Locate the cell with the specified text and output its [X, Y] center coordinate. 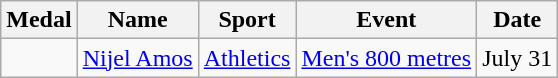
Name [138, 20]
Event [386, 20]
July 31 [518, 58]
Date [518, 20]
Athletics [247, 58]
Men's 800 metres [386, 58]
Nijel Amos [138, 58]
Medal [39, 20]
Sport [247, 20]
